From the cell containing the given text, extract its center point as [X, Y] coordinate. 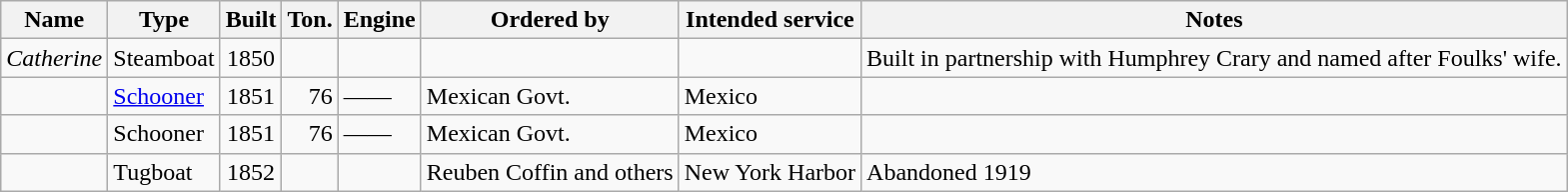
Built in partnership with Humphrey Crary and named after Foulks' wife. [1215, 58]
Ordered by [550, 20]
Built [251, 20]
Abandoned 1919 [1215, 172]
Ton. [310, 20]
1850 [251, 58]
New York Harbor [770, 172]
Notes [1215, 20]
Steamboat [164, 58]
Catherine [54, 58]
Type [164, 20]
Engine [380, 20]
Intended service [770, 20]
1852 [251, 172]
Reuben Coffin and others [550, 172]
Tugboat [164, 172]
Name [54, 20]
